Return (X, Y) of the center of cell containing provided text 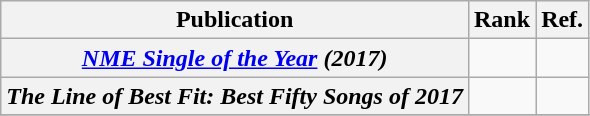
The Line of Best Fit: Best Fifty Songs of 2017 (235, 96)
Rank (502, 20)
NME Single of the Year (2017) (235, 58)
Ref. (562, 20)
Publication (235, 20)
